Extract the (x, y) coordinate from the center of the cell holding the provided text.  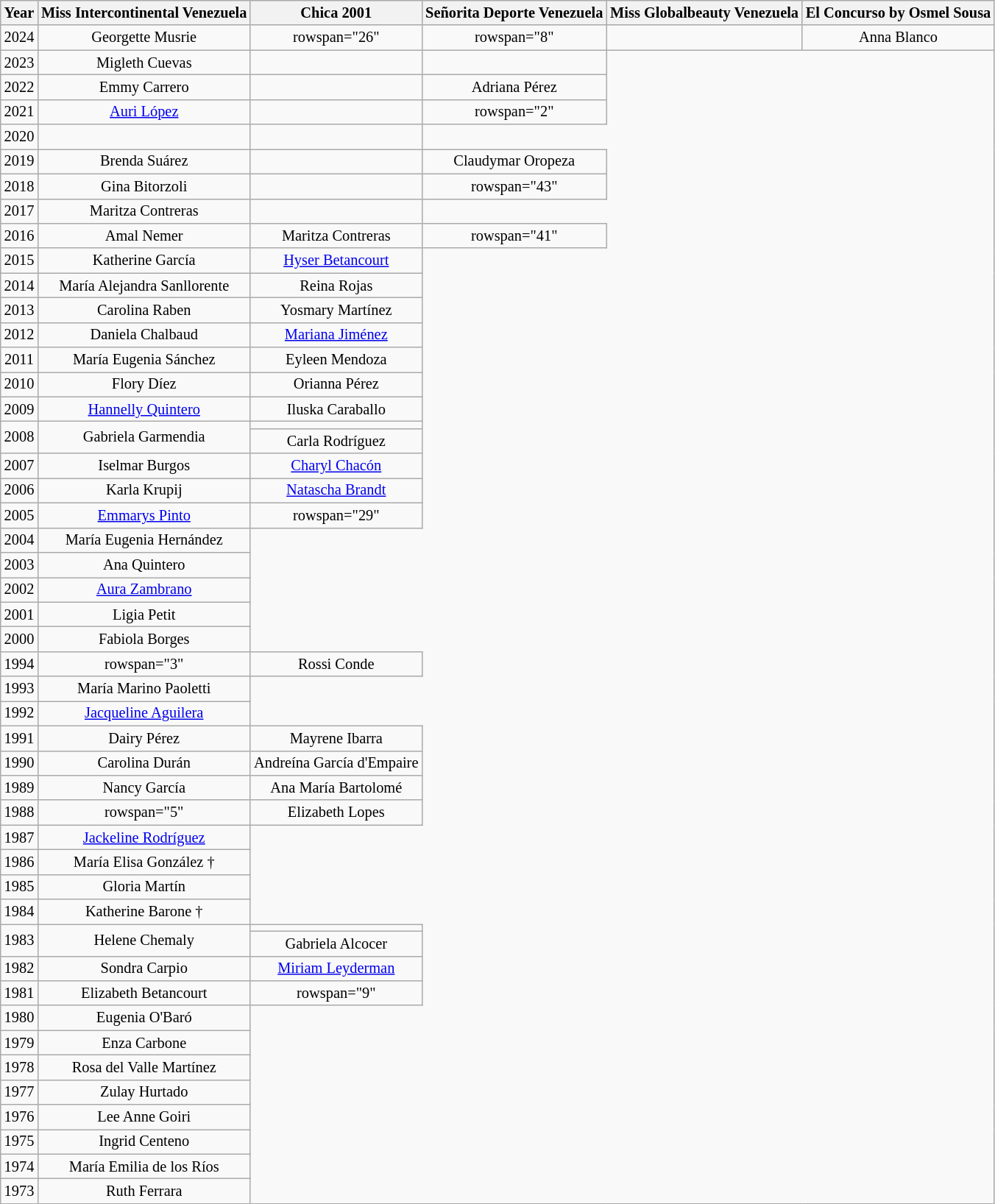
Georgette Musrie (144, 38)
Helene Chemaly (144, 939)
Rosa del Valle Martínez (144, 1067)
Emmarys Pinto (144, 515)
Nancy García (144, 787)
Fabiola Borges (144, 639)
rowspan="26" (336, 38)
María Emilia de los Ríos (144, 1166)
2019 (19, 161)
Ana Quintero (144, 564)
María Marino Paoletti (144, 689)
Gloria Martín (144, 887)
Zulay Hurtado (144, 1092)
1993 (19, 689)
1982 (19, 968)
Eyleen Mendoza (336, 360)
Gabriela Garmendia (144, 437)
Reina Rojas (336, 286)
1976 (19, 1117)
1988 (19, 812)
Flory Díez (144, 384)
2012 (19, 335)
2010 (19, 384)
Eugenia O'Baró (144, 1018)
1994 (19, 664)
Auri López (144, 112)
Carolina Raben (144, 310)
1986 (19, 862)
1979 (19, 1043)
Elizabeth Lopes (336, 812)
1992 (19, 713)
1978 (19, 1067)
2006 (19, 490)
2016 (19, 236)
2014 (19, 286)
Iselmar Burgos (144, 466)
Hannelly Quintero (144, 409)
Claudymar Oropeza (514, 161)
Hyser Betancourt (336, 261)
Emmy Carrero (144, 87)
El Concurso by Osmel Sousa (898, 13)
1981 (19, 993)
Andreína García d'Empaire (336, 763)
María Elisa González † (144, 862)
Dairy Pérez (144, 738)
2021 (19, 112)
Chica 2001 (336, 13)
Adriana Pérez (514, 87)
2001 (19, 615)
Miriam Leyderman (336, 968)
Migleth Cuevas (144, 63)
Katherine García (144, 261)
rowspan="41" (514, 236)
2011 (19, 360)
2018 (19, 186)
Lee Anne Goiri (144, 1117)
rowspan="43" (514, 186)
rowspan="29" (336, 515)
rowspan="9" (336, 993)
rowspan="5" (144, 812)
2005 (19, 515)
1987 (19, 838)
2013 (19, 310)
Miss Globalbeauty Venezuela (704, 13)
Mariana Jiménez (336, 335)
Ingrid Centeno (144, 1141)
Rossi Conde (336, 664)
1989 (19, 787)
Carla Rodríguez (336, 441)
1984 (19, 912)
Iluska Caraballo (336, 409)
Sondra Carpio (144, 968)
María Eugenia Sánchez (144, 360)
Orianna Pérez (336, 384)
Amal Nemer (144, 236)
Anna Blanco (898, 38)
María Alejandra Sanllorente (144, 286)
2020 (19, 137)
2002 (19, 589)
Karla Krupij (144, 490)
Katherine Barone † (144, 912)
1973 (19, 1191)
1983 (19, 939)
2007 (19, 466)
Ruth Ferrara (144, 1191)
Ana María Bartolomé (336, 787)
Enza Carbone (144, 1043)
Elizabeth Betancourt (144, 993)
Natascha Brandt (336, 490)
María Eugenia Hernández (144, 540)
Miss Intercontinental Venezuela (144, 13)
2022 (19, 87)
2015 (19, 261)
1985 (19, 887)
1990 (19, 763)
2009 (19, 409)
rowspan="8" (514, 38)
2004 (19, 540)
Ligia Petit (144, 615)
rowspan="2" (514, 112)
2017 (19, 211)
Jackeline Rodríguez (144, 838)
1974 (19, 1166)
2024 (19, 38)
Jacqueline Aguilera (144, 713)
Daniela Chalbaud (144, 335)
1977 (19, 1092)
1991 (19, 738)
Señorita Deporte Venezuela (514, 13)
2000 (19, 639)
Mayrene Ibarra (336, 738)
1975 (19, 1141)
rowspan="3" (144, 664)
2003 (19, 564)
Carolina Durán (144, 763)
Yosmary Martínez (336, 310)
1980 (19, 1018)
Aura Zambrano (144, 589)
Brenda Suárez (144, 161)
Gabriela Alcocer (336, 943)
Year (19, 13)
2023 (19, 63)
Gina Bitorzoli (144, 186)
2008 (19, 437)
Charyl Chacón (336, 466)
